Return (x, y) of the center of cell containing provided text 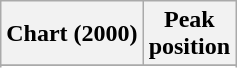
Peak position (189, 34)
Chart (2000) (72, 34)
